Pinpoint the cell where the given text exists, returning its (X, Y) midpoint coordinate. 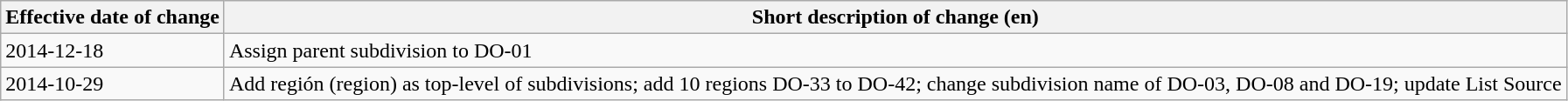
Effective date of change (113, 17)
Short description of change (en) (896, 17)
2014-10-29 (113, 84)
Assign parent subdivision to DO-01 (896, 50)
2014-12-18 (113, 50)
